Return the [X, Y] coordinate for the center point of the cell that contains the specified text.  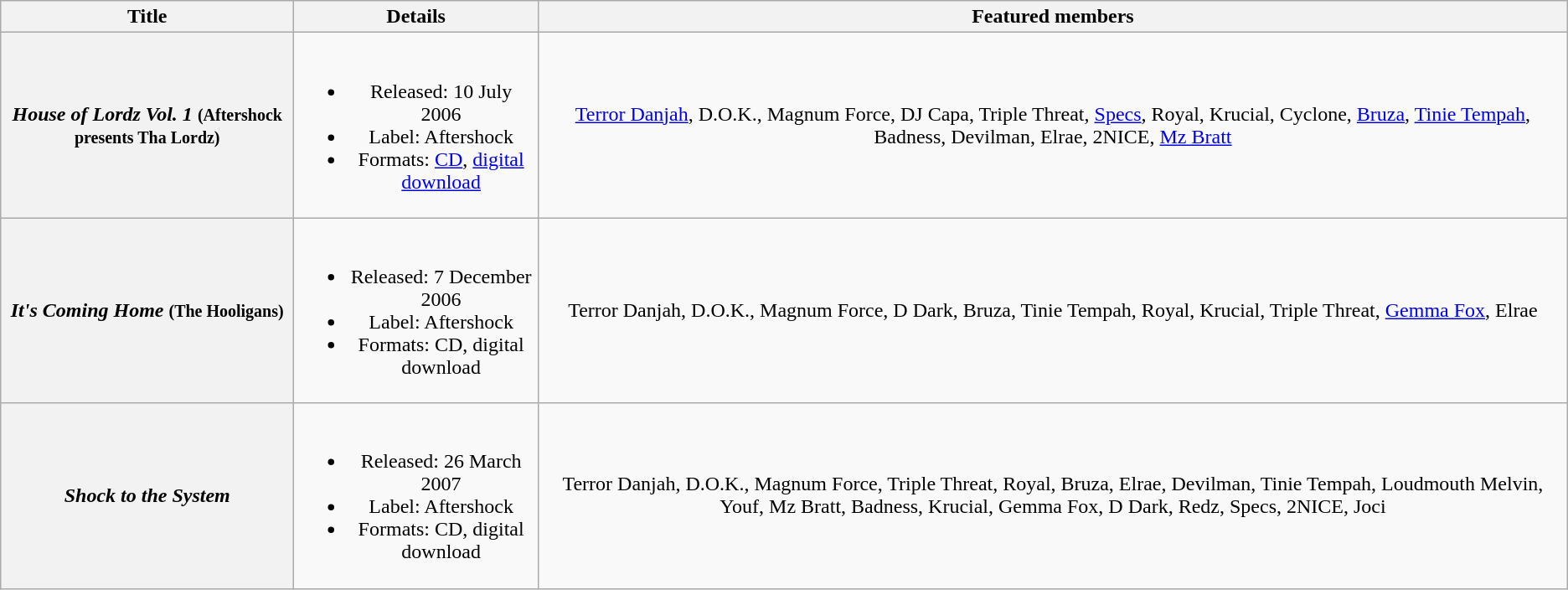
Shock to the System [147, 496]
It's Coming Home (The Hooligans) [147, 310]
Details [416, 17]
Released: 26 March 2007Label: AftershockFormats: CD, digital download [416, 496]
Released: 7 December 2006Label: AftershockFormats: CD, digital download [416, 310]
Featured members [1054, 17]
Terror Danjah, D.O.K., Magnum Force, D Dark, Bruza, Tinie Tempah, Royal, Krucial, Triple Threat, Gemma Fox, Elrae [1054, 310]
Title [147, 17]
Released: 10 July 2006Label: AftershockFormats: CD, digital download [416, 126]
House of Lordz Vol. 1 (Aftershock presents Tha Lordz) [147, 126]
